Scan for the cell matching the given text and deliver its (X, Y) coordinate at center. 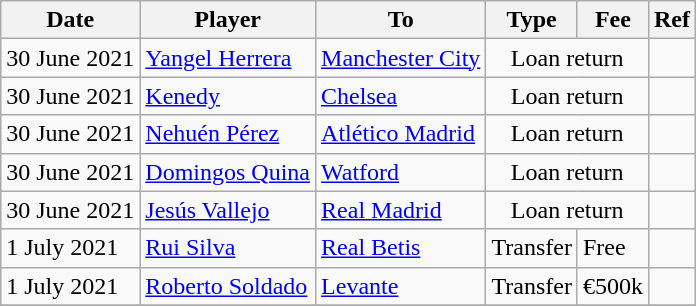
Jesús Vallejo (228, 210)
Real Betis (401, 248)
Type (532, 20)
Fee (612, 20)
Real Madrid (401, 210)
Chelsea (401, 96)
Yangel Herrera (228, 58)
Date (70, 20)
Watford (401, 172)
Ref (672, 20)
Player (228, 20)
Nehuén Pérez (228, 134)
Domingos Quina (228, 172)
€500k (612, 286)
Manchester City (401, 58)
To (401, 20)
Roberto Soldado (228, 286)
Atlético Madrid (401, 134)
Rui Silva (228, 248)
Kenedy (228, 96)
Free (612, 248)
Levante (401, 286)
